Determine the [x, y] coordinate at the center of the cell enclosing the given text.  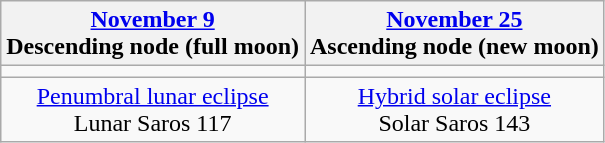
November 9Descending node (full moon) [153, 34]
November 25Ascending node (new moon) [454, 34]
Hybrid solar eclipseSolar Saros 143 [454, 110]
Penumbral lunar eclipseLunar Saros 117 [153, 110]
